Locate the cell with the specified text and output its [X, Y] center coordinate. 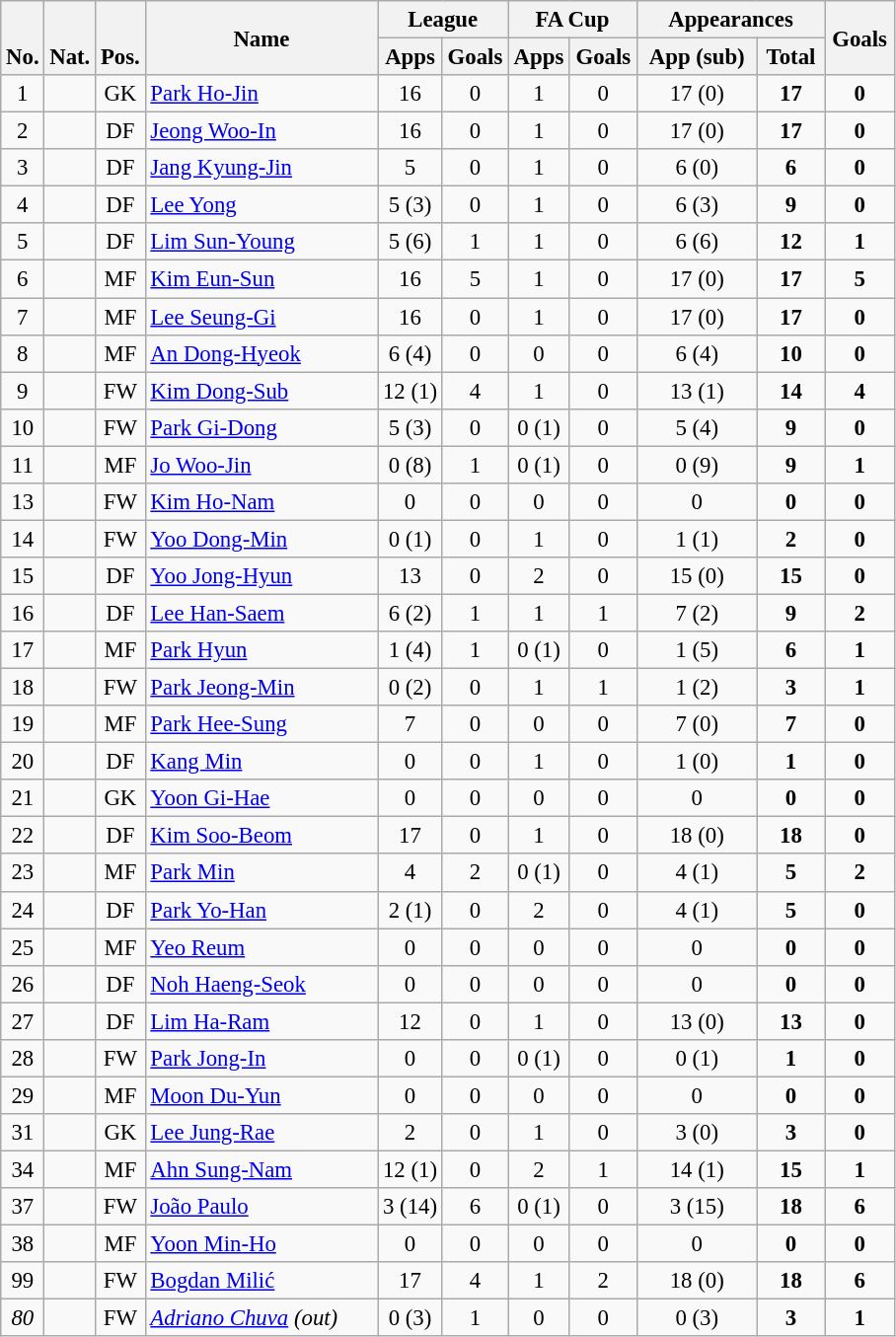
7 (2) [697, 613]
No. [23, 37]
1 (4) [411, 650]
Moon Du-Yun [261, 1095]
Noh Haeng-Seok [261, 984]
3 (15) [697, 1207]
27 [23, 1021]
Ahn Sung-Nam [261, 1169]
Park Hee-Sung [261, 724]
Nat. [70, 37]
38 [23, 1244]
League [443, 20]
Yeo Reum [261, 947]
6 (3) [697, 205]
31 [23, 1133]
80 [23, 1318]
Total [791, 57]
8 [23, 353]
App (sub) [697, 57]
21 [23, 798]
28 [23, 1059]
1 (0) [697, 762]
99 [23, 1281]
1 (1) [697, 539]
29 [23, 1095]
João Paulo [261, 1207]
23 [23, 873]
7 (0) [697, 724]
Lee Jung-Rae [261, 1133]
22 [23, 836]
Kim Dong-Sub [261, 391]
FA Cup [572, 20]
5 (4) [697, 427]
Bogdan Milić [261, 1281]
An Dong-Hyeok [261, 353]
Park Jong-In [261, 1059]
Yoo Dong-Min [261, 539]
3 (14) [411, 1207]
26 [23, 984]
3 (0) [697, 1133]
2 (1) [411, 910]
Yoon Gi-Hae [261, 798]
1 (5) [697, 650]
Pos. [120, 37]
Park Jeong-Min [261, 688]
Yoon Min-Ho [261, 1244]
Lim Ha-Ram [261, 1021]
Kim Eun-Sun [261, 279]
6 (0) [697, 168]
Kim Soo-Beom [261, 836]
Appearances [730, 20]
Lee Han-Saem [261, 613]
Kang Min [261, 762]
13 (0) [697, 1021]
Yoo Jong-Hyun [261, 576]
Park Ho-Jin [261, 94]
0 (8) [411, 465]
25 [23, 947]
13 (1) [697, 391]
Lee Seung-Gi [261, 317]
Lee Yong [261, 205]
6 (2) [411, 613]
Jang Kyung-Jin [261, 168]
34 [23, 1169]
Name [261, 37]
37 [23, 1207]
Park Yo-Han [261, 910]
14 (1) [697, 1169]
5 (6) [411, 242]
Kim Ho-Nam [261, 502]
24 [23, 910]
Lim Sun-Young [261, 242]
6 (6) [697, 242]
Adriano Chuva (out) [261, 1318]
19 [23, 724]
11 [23, 465]
15 (0) [697, 576]
0 (2) [411, 688]
Jo Woo-Jin [261, 465]
1 (2) [697, 688]
Park Min [261, 873]
0 (9) [697, 465]
Jeong Woo-In [261, 131]
Park Hyun [261, 650]
Park Gi-Dong [261, 427]
20 [23, 762]
